Detect which cell encompasses the target text, then output its [X, Y] center coordinate. 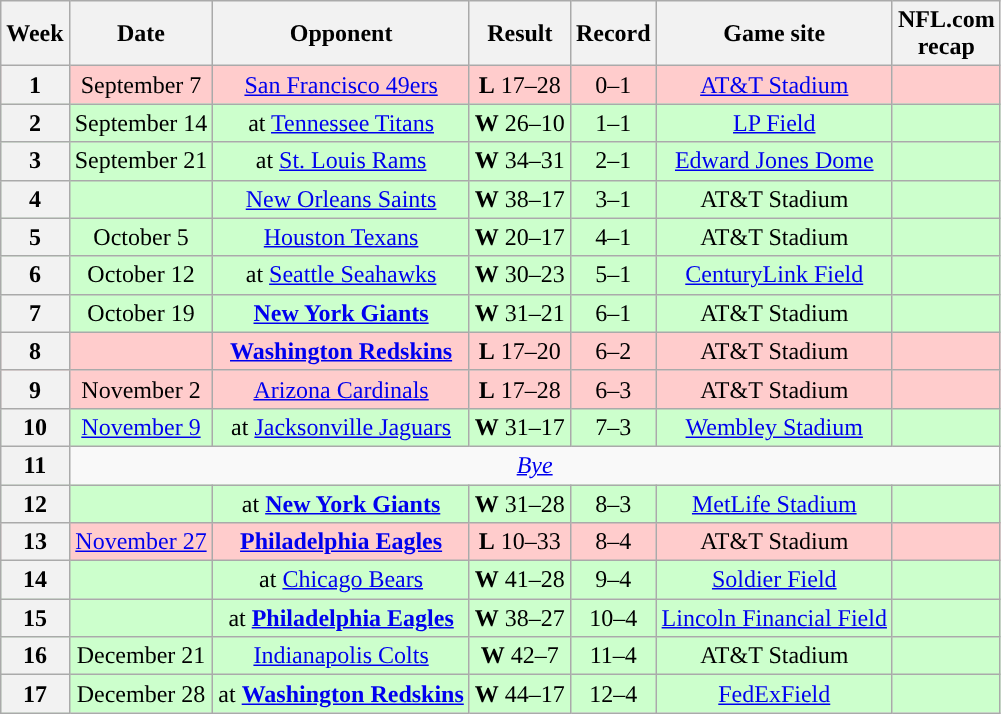
at New York Giants [341, 503]
October 12 [141, 275]
12 [35, 503]
11–4 [613, 656]
at Tennessee Titans [341, 123]
16 [35, 656]
CenturyLink Field [774, 275]
W 30–23 [520, 275]
FedExField [774, 694]
December 28 [141, 694]
W 34–31 [520, 161]
2 [35, 123]
September 14 [141, 123]
Opponent [341, 34]
Edward Jones Dome [774, 161]
November 2 [141, 389]
L 10–33 [520, 542]
September 7 [141, 85]
6–2 [613, 351]
9 [35, 389]
Houston Texans [341, 237]
Game site [774, 34]
Arizona Cardinals [341, 389]
W 31–17 [520, 427]
October 5 [141, 237]
Philadelphia Eagles [341, 542]
8 [35, 351]
W 31–21 [520, 313]
7 [35, 313]
10 [35, 427]
12–4 [613, 694]
3 [35, 161]
at Seattle Seahawks [341, 275]
8–4 [613, 542]
MetLife Stadium [774, 503]
W 26–10 [520, 123]
9–4 [613, 580]
at St. Louis Rams [341, 161]
Lincoln Financial Field [774, 618]
5–1 [613, 275]
Washington Redskins [341, 351]
6–1 [613, 313]
W 44–17 [520, 694]
November 27 [141, 542]
Record [613, 34]
LP Field [774, 123]
15 [35, 618]
September 21 [141, 161]
W 20–17 [520, 237]
W 31–28 [520, 503]
5 [35, 237]
Week [35, 34]
4 [35, 199]
New Orleans Saints [341, 199]
December 21 [141, 656]
Date [141, 34]
at Chicago Bears [341, 580]
Wembley Stadium [774, 427]
13 [35, 542]
New York Giants [341, 313]
at Philadelphia Eagles [341, 618]
10–4 [613, 618]
W 42–7 [520, 656]
0–1 [613, 85]
14 [35, 580]
7–3 [613, 427]
17 [35, 694]
San Francisco 49ers [341, 85]
November 9 [141, 427]
L 17–20 [520, 351]
W 38–17 [520, 199]
NFL.comrecap [946, 34]
6–3 [613, 389]
W 41–28 [520, 580]
at Jacksonville Jaguars [341, 427]
2–1 [613, 161]
Indianapolis Colts [341, 656]
Bye [534, 465]
3–1 [613, 199]
11 [35, 465]
Soldier Field [774, 580]
1–1 [613, 123]
W 38–27 [520, 618]
4–1 [613, 237]
6 [35, 275]
1 [35, 85]
at Washington Redskins [341, 694]
October 19 [141, 313]
8–3 [613, 503]
Result [520, 34]
